Return (X, Y) of the center of cell containing provided text 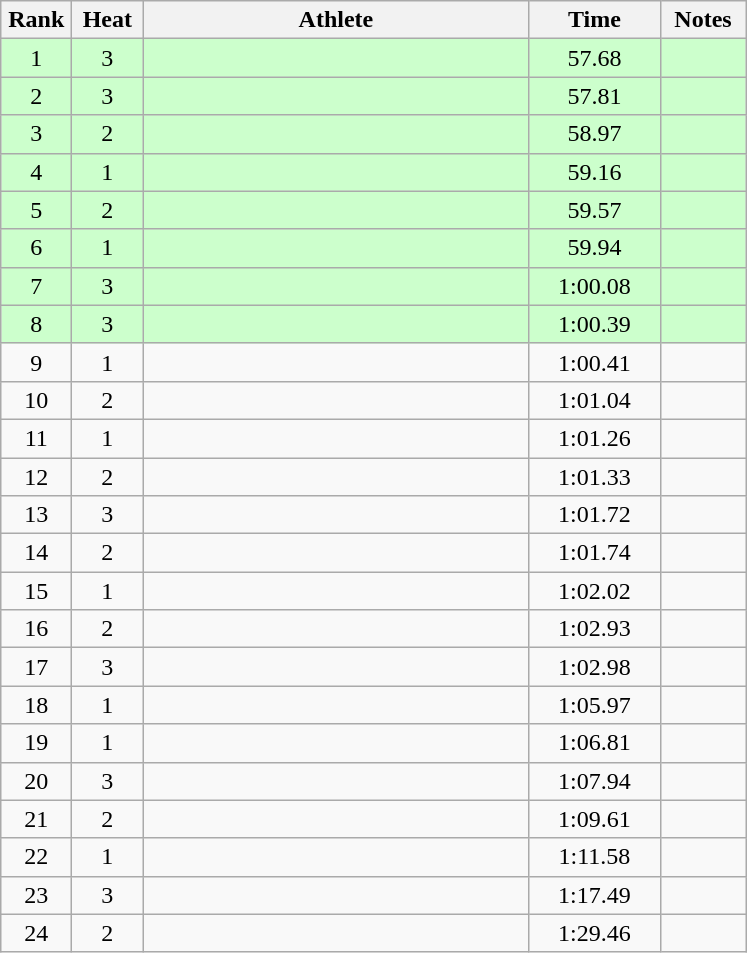
18 (36, 705)
57.81 (594, 96)
22 (36, 857)
1:11.58 (594, 857)
1:00.41 (594, 362)
59.57 (594, 210)
7 (36, 286)
59.16 (594, 172)
5 (36, 210)
13 (36, 515)
4 (36, 172)
1:01.04 (594, 400)
6 (36, 248)
Notes (703, 20)
1:01.74 (594, 553)
1:01.26 (594, 438)
1:02.93 (594, 629)
1:09.61 (594, 819)
Heat (108, 20)
Time (594, 20)
Rank (36, 20)
1:01.33 (594, 477)
1:06.81 (594, 743)
57.68 (594, 58)
1:00.08 (594, 286)
17 (36, 667)
Athlete (336, 20)
21 (36, 819)
1:02.98 (594, 667)
11 (36, 438)
59.94 (594, 248)
1:07.94 (594, 781)
20 (36, 781)
19 (36, 743)
16 (36, 629)
58.97 (594, 134)
1:02.02 (594, 591)
1:29.46 (594, 933)
23 (36, 895)
10 (36, 400)
1:05.97 (594, 705)
1:01.72 (594, 515)
1:17.49 (594, 895)
1:00.39 (594, 324)
9 (36, 362)
12 (36, 477)
8 (36, 324)
14 (36, 553)
24 (36, 933)
15 (36, 591)
